Return [X, Y] of the center of cell containing provided text 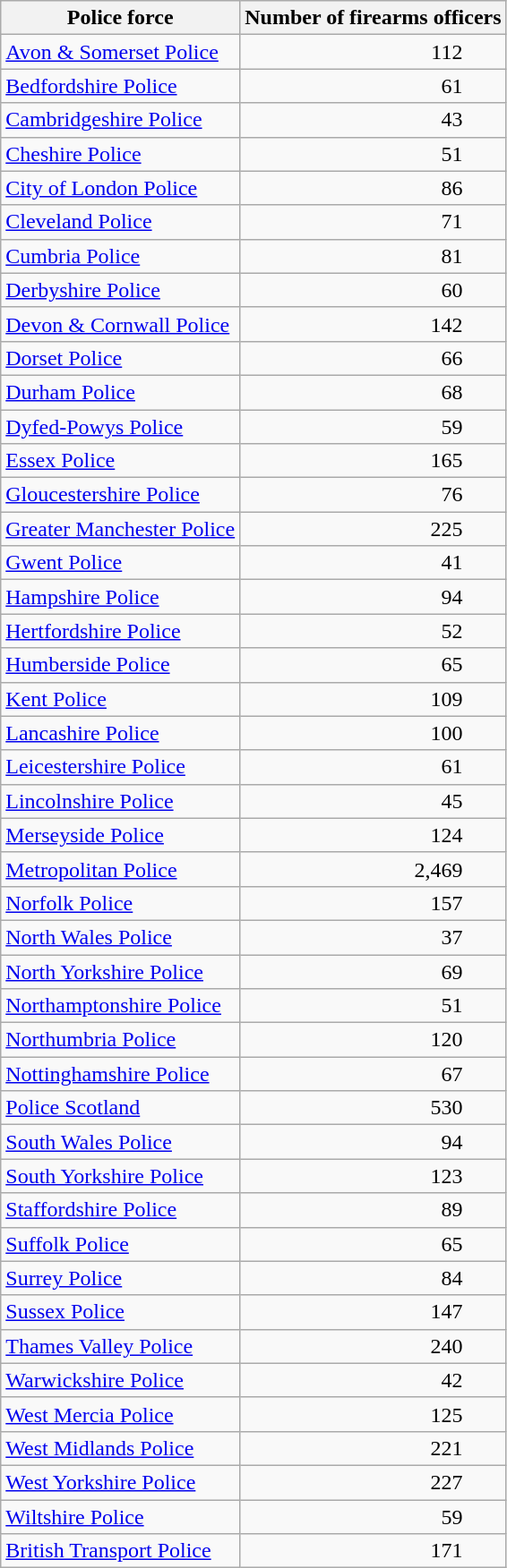
124 [373, 835]
66 [373, 358]
Gloucestershire Police [120, 495]
Police force [120, 18]
Cheshire Police [120, 154]
2,469 [373, 869]
225 [373, 529]
165 [373, 461]
Sussex Police [120, 1312]
41 [373, 563]
71 [373, 222]
84 [373, 1278]
Lincolnshire Police [120, 801]
Suffolk Police [120, 1244]
Derbyshire Police [120, 290]
221 [373, 1448]
West Yorkshire Police [120, 1482]
Durham Police [120, 392]
43 [373, 120]
76 [373, 495]
Cumbria Police [120, 256]
Dyfed-Powys Police [120, 427]
52 [373, 631]
Wiltshire Police [120, 1517]
109 [373, 699]
West Midlands Police [120, 1448]
89 [373, 1210]
69 [373, 971]
60 [373, 290]
South Wales Police [120, 1142]
112 [373, 52]
240 [373, 1346]
Kent Police [120, 699]
Greater Manchester Police [120, 529]
Surrey Police [120, 1278]
Northumbria Police [120, 1040]
Devon & Cornwall Police [120, 324]
Dorset Police [120, 358]
Staffordshire Police [120, 1210]
Merseyside Police [120, 835]
North Wales Police [120, 937]
123 [373, 1176]
Hampshire Police [120, 597]
North Yorkshire Police [120, 971]
Metropolitan Police [120, 869]
British Transport Police [120, 1551]
Bedfordshire Police [120, 86]
147 [373, 1312]
Cambridgeshire Police [120, 120]
West Mercia Police [120, 1414]
68 [373, 392]
Lancashire Police [120, 733]
37 [373, 937]
530 [373, 1108]
42 [373, 1380]
Thames Valley Police [120, 1346]
Nottinghamshire Police [120, 1074]
South Yorkshire Police [120, 1176]
Northamptonshire Police [120, 1006]
City of London Police [120, 188]
Humberside Police [120, 665]
Warwickshire Police [120, 1380]
Hertfordshire Police [120, 631]
Essex Police [120, 461]
Norfolk Police [120, 903]
142 [373, 324]
Leicestershire Police [120, 767]
81 [373, 256]
67 [373, 1074]
86 [373, 188]
Gwent Police [120, 563]
120 [373, 1040]
Cleveland Police [120, 222]
100 [373, 733]
157 [373, 903]
Avon & Somerset Police [120, 52]
227 [373, 1482]
171 [373, 1551]
45 [373, 801]
Police Scotland [120, 1108]
125 [373, 1414]
Number of firearms officers [373, 18]
